Search for the cell housing the specified text and yield its (x, y) center coordinate. 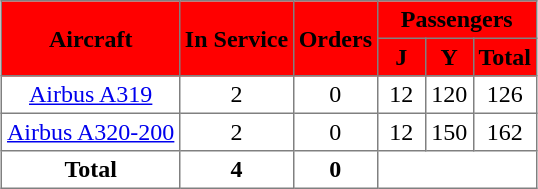
126 (504, 95)
Aircraft (91, 38)
150 (449, 132)
162 (504, 132)
Y (449, 57)
Airbus A320-200 (91, 132)
120 (449, 95)
In Service (237, 38)
4 (237, 170)
J (401, 57)
Passengers (456, 20)
Orders (335, 38)
Airbus A319 (91, 95)
